Provide the (x, y) coordinate of the cell's center where the given text is located.  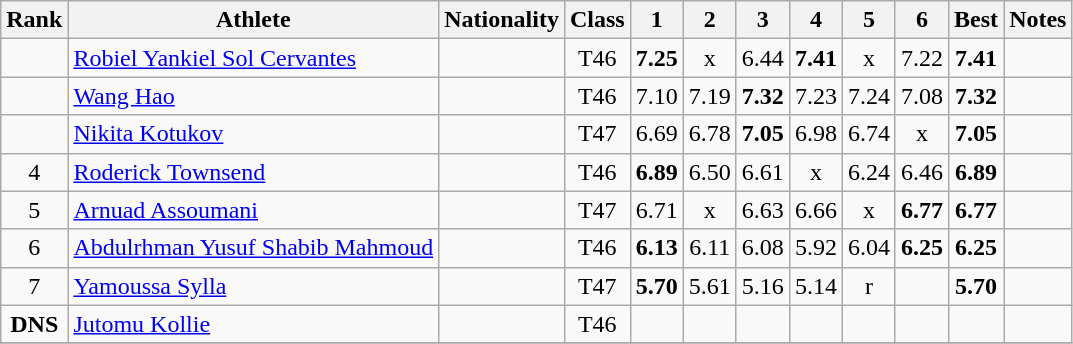
Abdulrhman Yusuf Shabib Mahmoud (254, 248)
r (868, 286)
Athlete (254, 20)
7.10 (656, 96)
Best (976, 20)
5.92 (816, 248)
7.23 (816, 96)
7 (34, 286)
6.13 (656, 248)
6.78 (710, 134)
Nationality (502, 20)
Yamoussa Sylla (254, 286)
5.16 (762, 286)
6.63 (762, 210)
7.24 (868, 96)
1 (656, 20)
6.74 (868, 134)
Rank (34, 20)
Wang Hao (254, 96)
6.11 (710, 248)
5.14 (816, 286)
5.61 (710, 286)
6.98 (816, 134)
3 (762, 20)
6.46 (922, 172)
7.25 (656, 58)
6.69 (656, 134)
6.50 (710, 172)
6.61 (762, 172)
Arnuad Assoumani (254, 210)
6.04 (868, 248)
7.22 (922, 58)
7.19 (710, 96)
6.66 (816, 210)
Robiel Yankiel Sol Cervantes (254, 58)
6.08 (762, 248)
DNS (34, 324)
Nikita Kotukov (254, 134)
6.71 (656, 210)
Class (597, 20)
7.08 (922, 96)
6.24 (868, 172)
6.44 (762, 58)
Notes (1038, 20)
Roderick Townsend (254, 172)
2 (710, 20)
Jutomu Kollie (254, 324)
